Identify which cell holds the provided text, then report its (x, y) central coordinate. 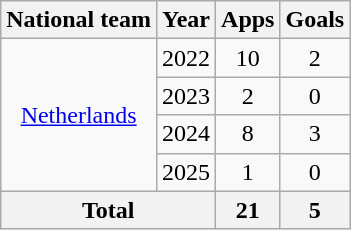
10 (248, 58)
21 (248, 210)
2022 (186, 58)
2023 (186, 96)
2025 (186, 172)
National team (79, 20)
2024 (186, 134)
1 (248, 172)
Apps (248, 20)
3 (315, 134)
5 (315, 210)
Total (108, 210)
Goals (315, 20)
Netherlands (79, 115)
Year (186, 20)
8 (248, 134)
